Output the (x, y) coordinate of the center of the cell containing the given text.  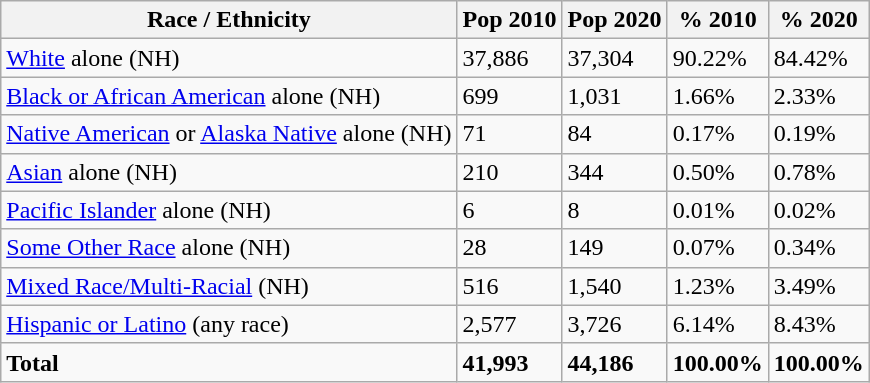
Pop 2010 (510, 20)
516 (510, 286)
37,886 (510, 58)
41,993 (510, 362)
Total (229, 362)
84 (614, 134)
8.43% (818, 324)
Pacific Islander alone (NH) (229, 210)
3.49% (818, 286)
37,304 (614, 58)
0.34% (818, 248)
0.78% (818, 172)
149 (614, 248)
2.33% (818, 96)
0.07% (718, 248)
0.19% (818, 134)
0.01% (718, 210)
71 (510, 134)
Race / Ethnicity (229, 20)
210 (510, 172)
344 (614, 172)
% 2020 (818, 20)
0.02% (818, 210)
6 (510, 210)
1,540 (614, 286)
44,186 (614, 362)
% 2010 (718, 20)
Hispanic or Latino (any race) (229, 324)
1.66% (718, 96)
White alone (NH) (229, 58)
0.50% (718, 172)
Native American or Alaska Native alone (NH) (229, 134)
1.23% (718, 286)
84.42% (818, 58)
Asian alone (NH) (229, 172)
1,031 (614, 96)
8 (614, 210)
90.22% (718, 58)
699 (510, 96)
6.14% (718, 324)
28 (510, 248)
Black or African American alone (NH) (229, 96)
Some Other Race alone (NH) (229, 248)
Pop 2020 (614, 20)
3,726 (614, 324)
0.17% (718, 134)
2,577 (510, 324)
Mixed Race/Multi-Racial (NH) (229, 286)
